Return (x, y) of the center of cell containing provided text 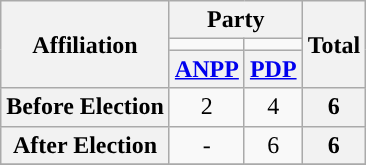
After Election (86, 145)
2 (206, 107)
- (206, 145)
4 (273, 107)
Affiliation (86, 44)
ANPP (206, 69)
Total (334, 44)
PDP (273, 69)
Party (236, 20)
Before Election (86, 107)
